Scan for the cell matching the given text and deliver its [X, Y] coordinate at center. 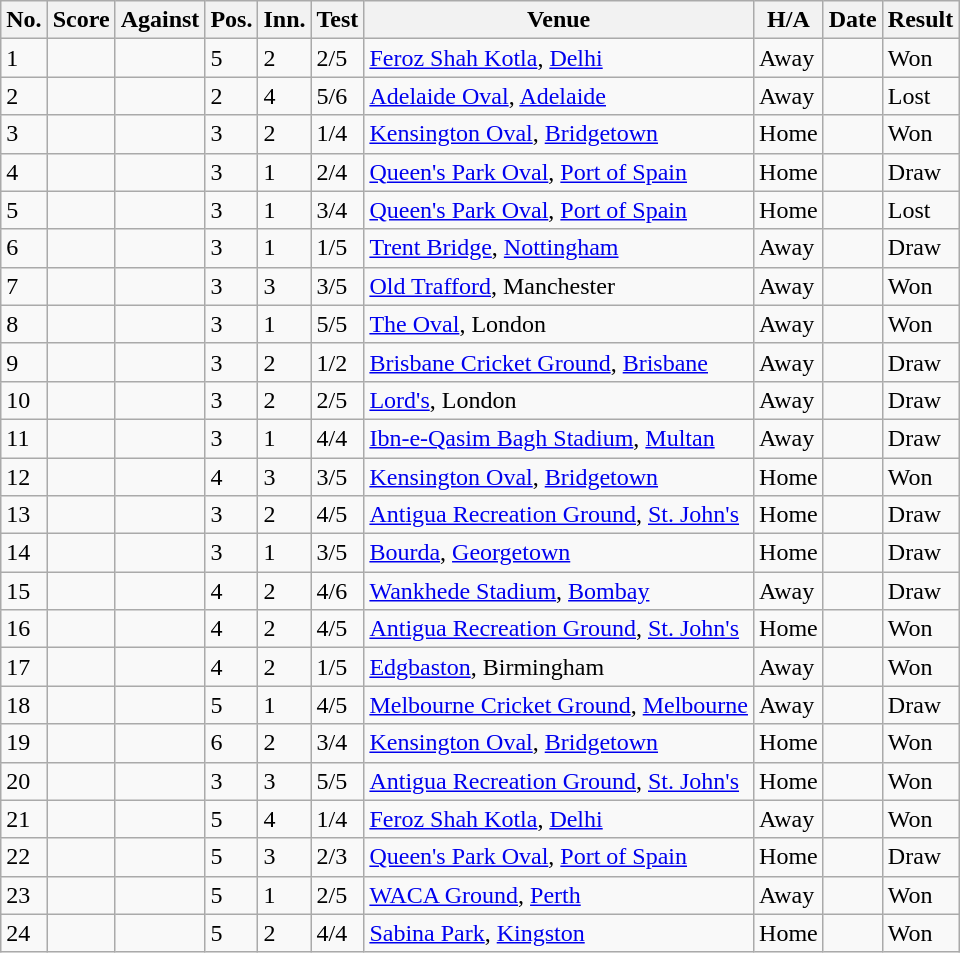
No. [24, 20]
11 [24, 438]
Score [81, 20]
Old Trafford, Manchester [559, 286]
1/2 [338, 362]
Inn. [284, 20]
21 [24, 819]
2/3 [338, 857]
WACA Ground, Perth [559, 895]
H/A [789, 20]
22 [24, 857]
Sabina Park, Kingston [559, 933]
13 [24, 515]
Test [338, 20]
23 [24, 895]
12 [24, 477]
17 [24, 667]
Melbourne Cricket Ground, Melbourne [559, 705]
Result [920, 20]
Venue [559, 20]
19 [24, 743]
24 [24, 933]
8 [24, 324]
15 [24, 591]
Pos. [232, 20]
Adelaide Oval, Adelaide [559, 96]
Edgbaston, Birmingham [559, 667]
Wankhede Stadium, Bombay [559, 591]
5/6 [338, 96]
Lord's, London [559, 400]
7 [24, 286]
10 [24, 400]
4/6 [338, 591]
Trent Bridge, Nottingham [559, 248]
Date [852, 20]
2/4 [338, 172]
Against [160, 20]
Ibn-e-Qasim Bagh Stadium, Multan [559, 438]
14 [24, 553]
The Oval, London [559, 324]
9 [24, 362]
Bourda, Georgetown [559, 553]
16 [24, 629]
Brisbane Cricket Ground, Brisbane [559, 362]
18 [24, 705]
20 [24, 781]
